Pinpoint the cell where the given text exists, returning its (x, y) midpoint coordinate. 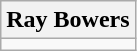
Ray Bowers (68, 20)
